Return [X, Y] of the center of cell containing provided text 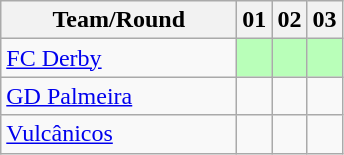
FC Derby [119, 58]
02 [290, 20]
03 [324, 20]
GD Palmeira [119, 96]
01 [254, 20]
Team/Round [119, 20]
Vulcânicos [119, 134]
